For the text-containing cell, return its midpoint in (x, y) coordinate format. 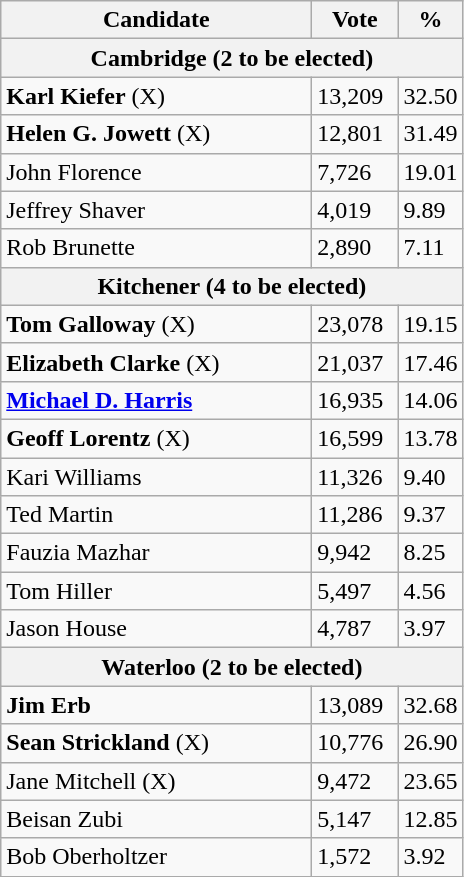
19.15 (430, 324)
Candidate (156, 20)
1,572 (355, 857)
Jason House (156, 629)
Tom Galloway (X) (156, 324)
7,726 (355, 172)
12,801 (355, 134)
9.37 (430, 515)
32.50 (430, 96)
5,497 (355, 591)
32.68 (430, 705)
3.97 (430, 629)
10,776 (355, 743)
9,942 (355, 553)
7.11 (430, 248)
16,935 (355, 400)
13,089 (355, 705)
8.25 (430, 553)
Geoff Lorentz (X) (156, 438)
19.01 (430, 172)
Jeffrey Shaver (156, 210)
11,286 (355, 515)
11,326 (355, 477)
31.49 (430, 134)
23.65 (430, 781)
3.92 (430, 857)
16,599 (355, 438)
13,209 (355, 96)
4,787 (355, 629)
12.85 (430, 819)
4.56 (430, 591)
Tom Hiller (156, 591)
Sean Strickland (X) (156, 743)
Helen G. Jowett (X) (156, 134)
John Florence (156, 172)
Vote (355, 20)
2,890 (355, 248)
Jane Mitchell (X) (156, 781)
Fauzia Mazhar (156, 553)
23,078 (355, 324)
Kari Williams (156, 477)
Waterloo (2 to be elected) (232, 667)
Elizabeth Clarke (X) (156, 362)
4,019 (355, 210)
Jim Erb (156, 705)
17.46 (430, 362)
Kitchener (4 to be elected) (232, 286)
26.90 (430, 743)
9.40 (430, 477)
13.78 (430, 438)
14.06 (430, 400)
Karl Kiefer (X) (156, 96)
Beisan Zubi (156, 819)
% (430, 20)
21,037 (355, 362)
Cambridge (2 to be elected) (232, 58)
9.89 (430, 210)
Michael D. Harris (156, 400)
Bob Oberholtzer (156, 857)
Rob Brunette (156, 248)
Ted Martin (156, 515)
5,147 (355, 819)
9,472 (355, 781)
